Locate the cell with the specified text and output its [X, Y] center coordinate. 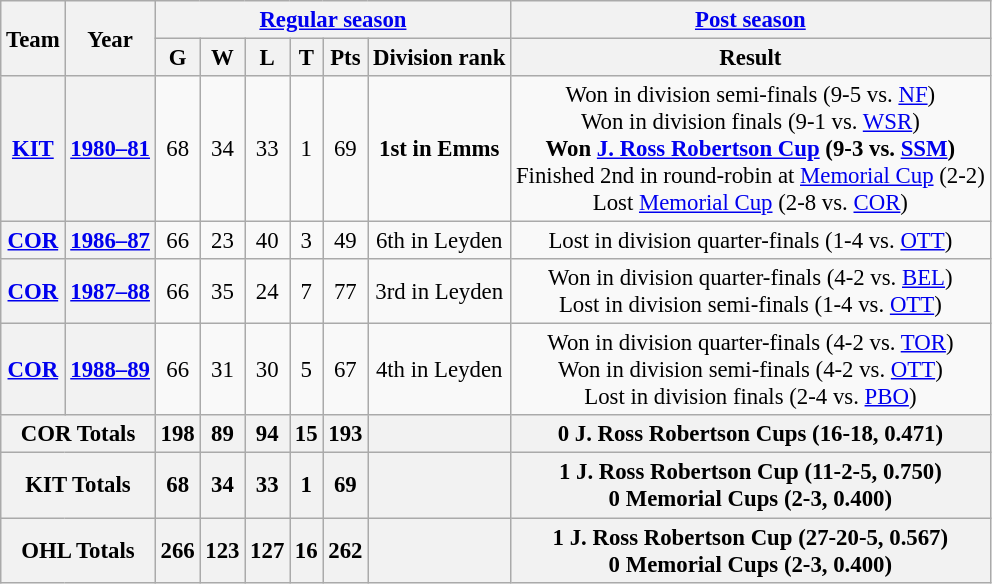
0 J. Ross Robertson Cups (16-18, 0.471) [750, 435]
L [268, 58]
Result [750, 58]
5 [306, 370]
COR Totals [78, 435]
Post season [750, 20]
89 [222, 435]
1986–87 [110, 241]
198 [178, 435]
Regular season [332, 20]
94 [268, 435]
1988–89 [110, 370]
15 [306, 435]
40 [268, 241]
6th in Leyden [440, 241]
23 [222, 241]
266 [178, 550]
1987–88 [110, 292]
W [222, 58]
262 [346, 550]
1 J. Ross Robertson Cup (27-20-5, 0.567) 0 Memorial Cups (2-3, 0.400) [750, 550]
123 [222, 550]
49 [346, 241]
Division rank [440, 58]
1 J. Ross Robertson Cup (11-2-5, 0.750) 0 Memorial Cups (2-3, 0.400) [750, 486]
1st in Emms [440, 149]
7 [306, 292]
67 [346, 370]
KIT [33, 149]
4th in Leyden [440, 370]
Lost in division quarter-finals (1-4 vs. OTT) [750, 241]
24 [268, 292]
3rd in Leyden [440, 292]
31 [222, 370]
Team [33, 38]
T [306, 58]
1980–81 [110, 149]
Year [110, 38]
Pts [346, 58]
3 [306, 241]
16 [306, 550]
KIT Totals [78, 486]
193 [346, 435]
35 [222, 292]
Won in division quarter-finals (4-2 vs. BEL) Lost in division semi-finals (1-4 vs. OTT) [750, 292]
Won in division quarter-finals (4-2 vs. TOR) Won in division semi-finals (4-2 vs. OTT) Lost in division finals (2-4 vs. PBO) [750, 370]
77 [346, 292]
OHL Totals [78, 550]
127 [268, 550]
G [178, 58]
30 [268, 370]
